Extract the [X, Y] coordinate from the center of the cell holding the provided text.  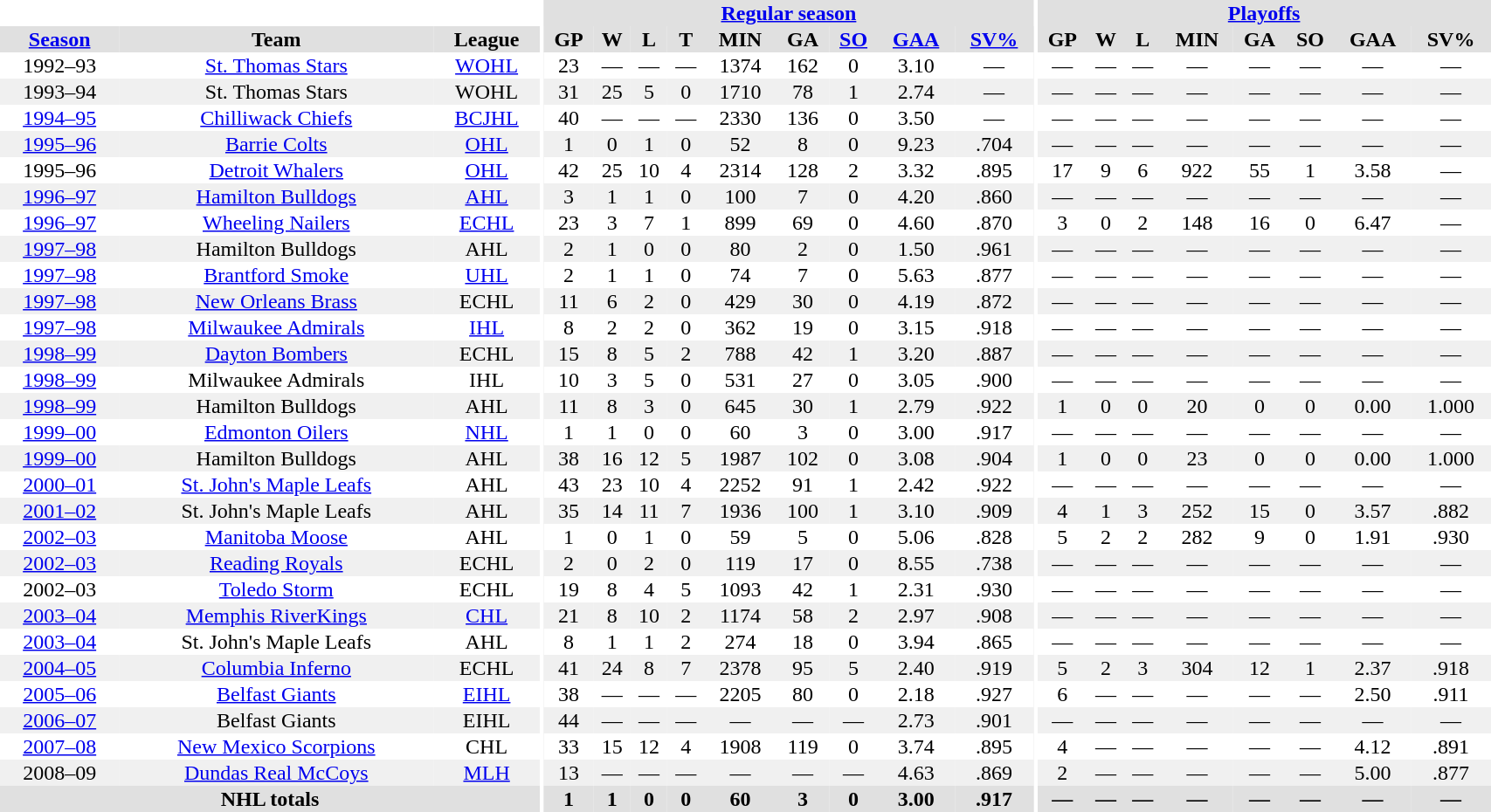
91 [804, 485]
2252 [741, 485]
Memphis RiverKings [276, 616]
35 [569, 511]
4.60 [916, 223]
4.19 [916, 301]
Playoffs [1265, 13]
New Mexico Scorpions [276, 747]
1.91 [1372, 537]
1374 [741, 65]
.911 [1452, 694]
.887 [994, 354]
58 [804, 616]
NHL [487, 432]
31 [569, 92]
.891 [1452, 747]
3.50 [916, 118]
Dundas Real McCoys [276, 773]
2330 [741, 118]
.882 [1452, 511]
Barrie Colts [276, 144]
1908 [741, 747]
531 [741, 380]
2205 [741, 694]
New Orleans Brass [276, 301]
74 [741, 275]
20 [1197, 406]
3.94 [916, 642]
.904 [994, 458]
44 [569, 720]
2001–02 [59, 511]
95 [804, 668]
2008–09 [59, 773]
.908 [994, 616]
.828 [994, 537]
4.12 [1372, 747]
78 [804, 92]
162 [804, 65]
1993–94 [59, 92]
128 [804, 170]
T [686, 39]
21 [569, 616]
Edmonton Oilers [276, 432]
55 [1260, 170]
362 [741, 327]
59 [741, 537]
5.00 [1372, 773]
Toledo Storm [276, 589]
3.08 [916, 458]
148 [1197, 223]
2007–08 [59, 747]
13 [569, 773]
.901 [994, 720]
4.20 [916, 196]
Detroit Whalers [276, 170]
136 [804, 118]
2.18 [916, 694]
9.23 [916, 144]
1093 [741, 589]
1174 [741, 616]
69 [804, 223]
33 [569, 747]
League [487, 39]
4.63 [916, 773]
41 [569, 668]
.738 [994, 563]
2005–06 [59, 694]
1.50 [916, 249]
Reading Royals [276, 563]
3.20 [916, 354]
24 [612, 668]
5.06 [916, 537]
.927 [994, 694]
1994–95 [59, 118]
Regular season [790, 13]
.704 [994, 144]
1936 [741, 511]
2.74 [916, 92]
.870 [994, 223]
3.58 [1372, 170]
2.97 [916, 616]
40 [569, 118]
.919 [994, 668]
52 [741, 144]
2006–07 [59, 720]
2.42 [916, 485]
Chilliwack Chiefs [276, 118]
Team [276, 39]
Wheeling Nailers [276, 223]
Season [59, 39]
2.31 [916, 589]
2000–01 [59, 485]
43 [569, 485]
2314 [741, 170]
788 [741, 354]
922 [1197, 170]
252 [1197, 511]
27 [804, 380]
3.05 [916, 380]
2004–05 [59, 668]
3.57 [1372, 511]
3.32 [916, 170]
2.50 [1372, 694]
645 [741, 406]
1992–93 [59, 65]
14 [612, 511]
.865 [994, 642]
429 [741, 301]
.860 [994, 196]
1710 [741, 92]
BCJHL [487, 118]
Columbia Inferno [276, 668]
2.40 [916, 668]
304 [1197, 668]
102 [804, 458]
8.55 [916, 563]
6.47 [1372, 223]
.900 [994, 380]
282 [1197, 537]
2.79 [916, 406]
Dayton Bombers [276, 354]
.869 [994, 773]
274 [741, 642]
2378 [741, 668]
18 [804, 642]
2.37 [1372, 668]
899 [741, 223]
.961 [994, 249]
Manitoba Moose [276, 537]
3.15 [916, 327]
MLH [487, 773]
UHL [487, 275]
.909 [994, 511]
NHL totals [270, 799]
3.74 [916, 747]
1987 [741, 458]
5.63 [916, 275]
Brantford Smoke [276, 275]
.872 [994, 301]
2.73 [916, 720]
